Return the (X, Y) coordinate for the center point of the cell that contains the specified text.  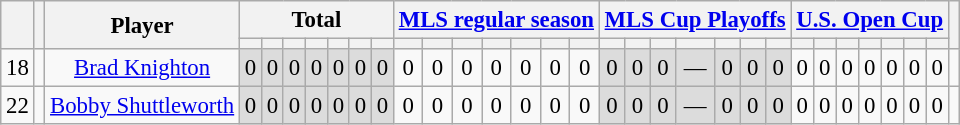
MLS Cup Playoffs (695, 20)
U.S. Open Cup (870, 20)
22 (18, 106)
18 (18, 68)
Player (142, 25)
Brad Knighton (142, 68)
Bobby Shuttleworth (142, 106)
MLS regular season (496, 20)
Total (316, 20)
